Capture the cell that displays the provided text and extract its [x, y] central coordinate. 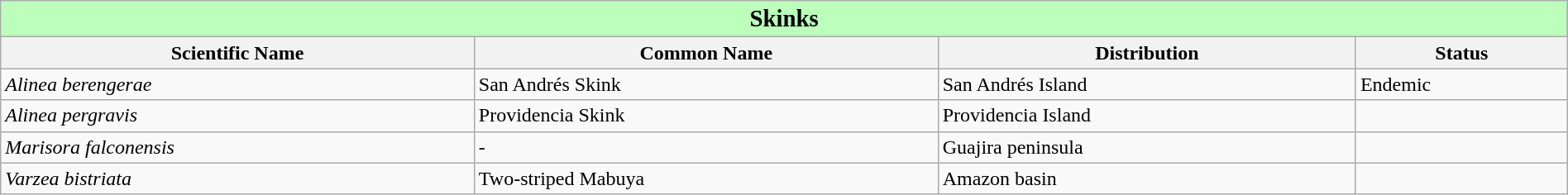
Guajira peninsula [1146, 147]
Two-striped Mabuya [706, 178]
Alinea berengerae [238, 84]
Varzea bistriata [238, 178]
Scientific Name [238, 53]
Common Name [706, 53]
Status [1461, 53]
Amazon basin [1146, 178]
Providencia Skink [706, 116]
Alinea pergravis [238, 116]
Marisora falconensis [238, 147]
Endemic [1461, 84]
Providencia Island [1146, 116]
Distribution [1146, 53]
- [706, 147]
Skinks [784, 19]
San Andrés Island [1146, 84]
San Andrés Skink [706, 84]
